Identify which cell holds the provided text, then report its (x, y) central coordinate. 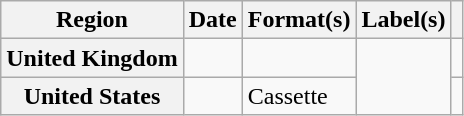
Format(s) (299, 20)
Cassette (299, 96)
Date (212, 20)
Region (92, 20)
United States (92, 96)
Label(s) (404, 20)
United Kingdom (92, 58)
